Capture the cell that displays the provided text and extract its (X, Y) central coordinate. 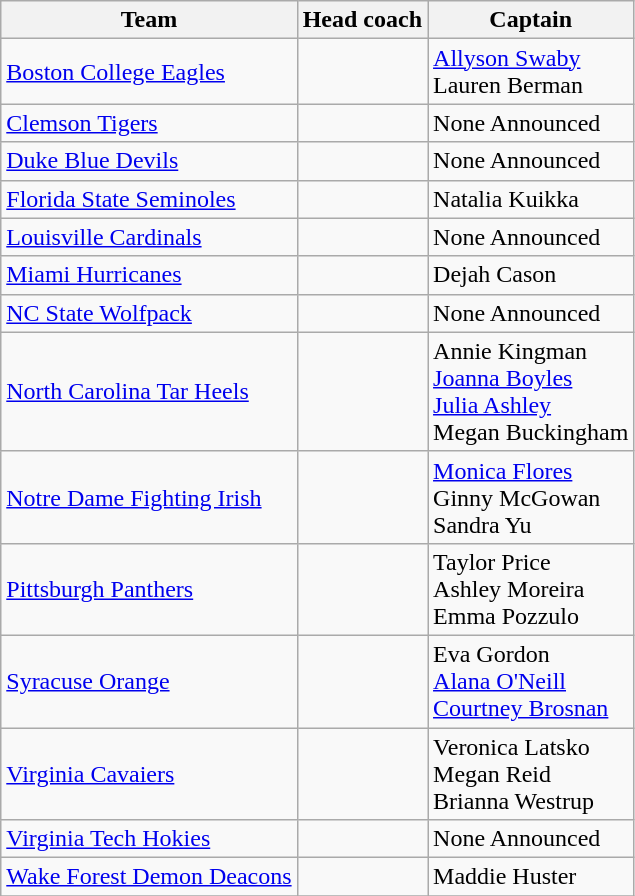
Natalia Kuikka (531, 199)
Captain (531, 20)
Florida State Seminoles (149, 199)
Dejah Cason (531, 275)
Maddie Huster (531, 877)
Veronica Latsko Megan Reid Brianna Westrup (531, 774)
Syracuse Orange (149, 681)
Duke Blue Devils (149, 161)
Virginia Tech Hokies (149, 839)
Allyson Swaby Lauren Berman (531, 72)
Clemson Tigers (149, 123)
Monica Flores Ginny McGowan Sandra Yu (531, 497)
Team (149, 20)
Head coach (362, 20)
Eva Gordon Alana O'Neill Courtney Brosnan (531, 681)
Wake Forest Demon Deacons (149, 877)
North Carolina Tar Heels (149, 392)
Virginia Cavaiers (149, 774)
Miami Hurricanes (149, 275)
Annie Kingman Joanna Boyles Julia Ashley Megan Buckingham (531, 392)
Boston College Eagles (149, 72)
Pittsburgh Panthers (149, 589)
Taylor Price Ashley Moreira Emma Pozzulo (531, 589)
Louisville Cardinals (149, 237)
Notre Dame Fighting Irish (149, 497)
NC State Wolfpack (149, 313)
